From the cell containing the given text, extract its center point as [X, Y] coordinate. 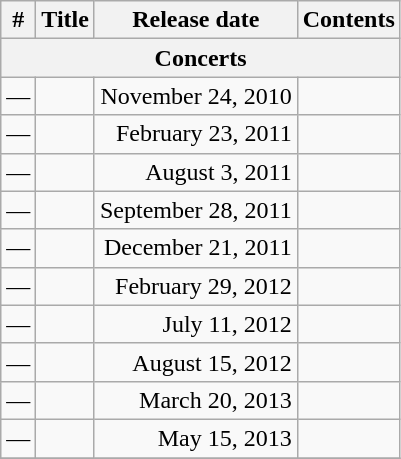
February 23, 2011 [196, 134]
Contents [348, 20]
Title [66, 20]
August 3, 2011 [196, 172]
July 11, 2012 [196, 324]
August 15, 2012 [196, 362]
Concerts [201, 58]
November 24, 2010 [196, 96]
# [18, 20]
March 20, 2013 [196, 400]
February 29, 2012 [196, 286]
December 21, 2011 [196, 248]
May 15, 2013 [196, 438]
September 28, 2011 [196, 210]
Release date [196, 20]
